Locate the cell with the specified text and output its (X, Y) center coordinate. 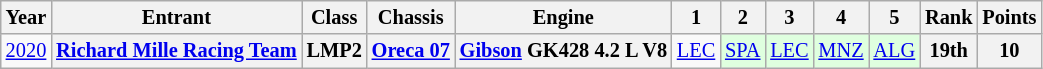
1 (696, 17)
MNZ (842, 51)
Year (26, 17)
19th (948, 51)
Gibson GK428 4.2 L V8 (564, 51)
Richard Mille Racing Team (176, 51)
2 (742, 17)
Entrant (176, 17)
Rank (948, 17)
4 (842, 17)
ALG (894, 51)
Oreca 07 (411, 51)
Points (1009, 17)
2020 (26, 51)
10 (1009, 51)
5 (894, 17)
Chassis (411, 17)
Class (334, 17)
LMP2 (334, 51)
3 (789, 17)
SPA (742, 51)
Engine (564, 17)
